Locate the cell with the specified text and output its [x, y] center coordinate. 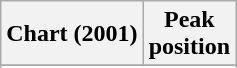
Peakposition [189, 34]
Chart (2001) [72, 34]
